Capture the cell that displays the provided text and extract its [x, y] central coordinate. 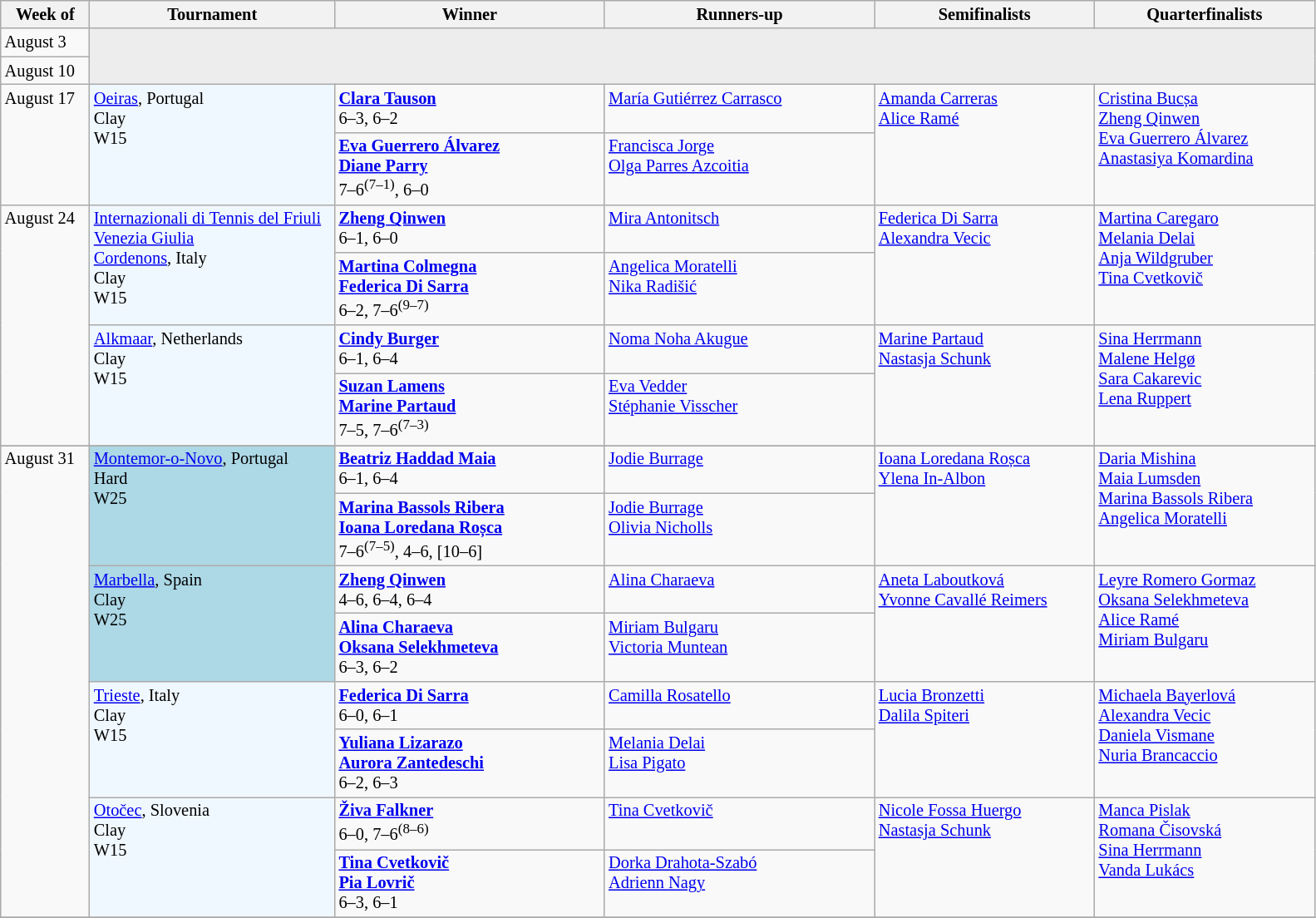
Montemor-o-Novo, Portugal Hard W25 [213, 506]
Živa Falkner 6–0, 7–6(8–6) [471, 823]
August 31 [45, 681]
Federica Di Sarra 6–0, 6–1 [471, 705]
Alina Charaeva [740, 590]
Ioana Loredana Roșca Ylena In-Albon [984, 506]
Eva Guerrero Álvarez Diane Parry 7–6(7–1), 6–0 [471, 168]
Jodie Burrage Olivia Nicholls [740, 529]
Yuliana Lizarazo Aurora Zantedeschi 6–2, 6–3 [471, 763]
Tina Cvetkovič [740, 823]
Otočec, Slovenia Clay W15 [213, 856]
Amanda Carreras Alice Ramé [984, 145]
Angelica Moratelli Nika Radišić [740, 289]
Zheng Qinwen 6–1, 6–0 [471, 229]
Trieste, Italy Clay W15 [213, 738]
Leyre Romero Gormaz Oksana Selekhmeteva Alice Ramé Miriam Bulgaru [1205, 624]
Suzan Lamens Marine Partaud 7–5, 7–6(7–3) [471, 409]
Nicole Fossa Huergo Nastasja Schunk [984, 856]
August 10 [45, 71]
Mira Antonitsch [740, 229]
Alkmaar, Netherlands Clay W15 [213, 386]
Tina Cvetkovič Pia Lovrič 6–3, 6–1 [471, 883]
Daria Mishina Maia Lumsden Marina Bassols Ribera Angelica Moratelli [1205, 506]
Miriam Bulgaru Victoria Muntean [740, 647]
Lucia Bronzetti Dalila Spiteri [984, 738]
Michaela Bayerlová Alexandra Vecic Daniela Vismane Nuria Brancaccio [1205, 738]
Zheng Qinwen 4–6, 6–4, 6–4 [471, 590]
August 17 [45, 145]
Marina Bassols Ribera Ioana Loredana Roșca 7–6(7–5), 4–6, [10–6] [471, 529]
August 24 [45, 324]
Cindy Burger 6–1, 6–4 [471, 349]
Runners-up [740, 14]
August 3 [45, 42]
Alina Charaeva Oksana Selekhmeteva 6–3, 6–2 [471, 647]
Week of [45, 14]
Cristina Bucșa Zheng Qinwen Eva Guerrero Álvarez Anastasiya Komardina [1205, 145]
Beatriz Haddad Maia 6–1, 6–4 [471, 469]
Semifinalists [984, 14]
Quarterfinalists [1205, 14]
Internazionali di Tennis del Friuli Venezia Giulia Cordenons, Italy Clay W15 [213, 264]
Noma Noha Akugue [740, 349]
Martina Colmegna Federica Di Sarra 6–2, 7–6(9–7) [471, 289]
Jodie Burrage [740, 469]
Francisca Jorge Olga Parres Azcoitia [740, 168]
Manca Pislak Romana Čisovská Sina Herrmann Vanda Lukács [1205, 856]
Federica Di Sarra Alexandra Vecic [984, 264]
Sina Herrmann Malene Helgø Sara Cakarevic Lena Ruppert [1205, 386]
Melania Delai Lisa Pigato [740, 763]
Camilla Rosatello [740, 705]
Tournament [213, 14]
Eva Vedder Stéphanie Visscher [740, 409]
Clara Tauson 6–3, 6–2 [471, 108]
Marine Partaud Nastasja Schunk [984, 386]
Winner [471, 14]
Oeiras, Portugal Clay W15 [213, 145]
María Gutiérrez Carrasco [740, 108]
Marbella, Spain Clay W25 [213, 624]
Aneta Laboutková Yvonne Cavallé Reimers [984, 624]
Dorka Drahota-Szabó Adrienn Nagy [740, 883]
Martina Caregaro Melania Delai Anja Wildgruber Tina Cvetkovič [1205, 264]
